Search for the cell housing the specified text and yield its [x, y] center coordinate. 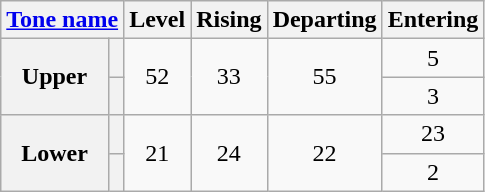
Lower [55, 153]
24 [229, 153]
55 [324, 77]
2 [433, 172]
3 [433, 96]
5 [433, 58]
Upper [55, 77]
22 [324, 153]
Rising [229, 20]
Tone name [62, 20]
Entering [433, 20]
Departing [324, 20]
Level [158, 20]
23 [433, 134]
33 [229, 77]
52 [158, 77]
21 [158, 153]
